From the cell containing the given text, extract its center point as [X, Y] coordinate. 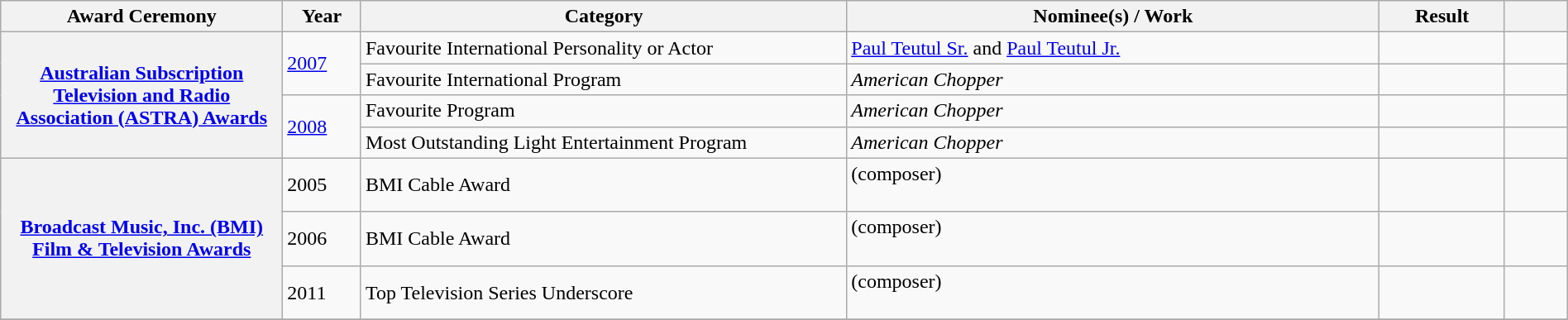
Award Ceremony [142, 17]
2011 [323, 293]
Most Outstanding Light Entertainment Program [604, 142]
Nominee(s) / Work [1113, 17]
Favourite International Program [604, 79]
2007 [323, 64]
Paul Teutul Sr. and Paul Teutul Jr. [1113, 48]
2006 [323, 238]
Australian Subscription Television and Radio Association (ASTRA) Awards [142, 95]
Result [1442, 17]
Favourite Program [604, 111]
2008 [323, 127]
2005 [323, 185]
Favourite International Personality or Actor [604, 48]
Year [323, 17]
Broadcast Music, Inc. (BMI) Film & Television Awards [142, 238]
Top Television Series Underscore [604, 293]
Category [604, 17]
